Detect which cell encompasses the target text, then output its (X, Y) center coordinate. 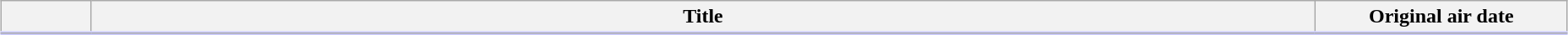
Title (703, 17)
Original air date (1441, 17)
